From the cell containing the given text, extract its center point as (X, Y) coordinate. 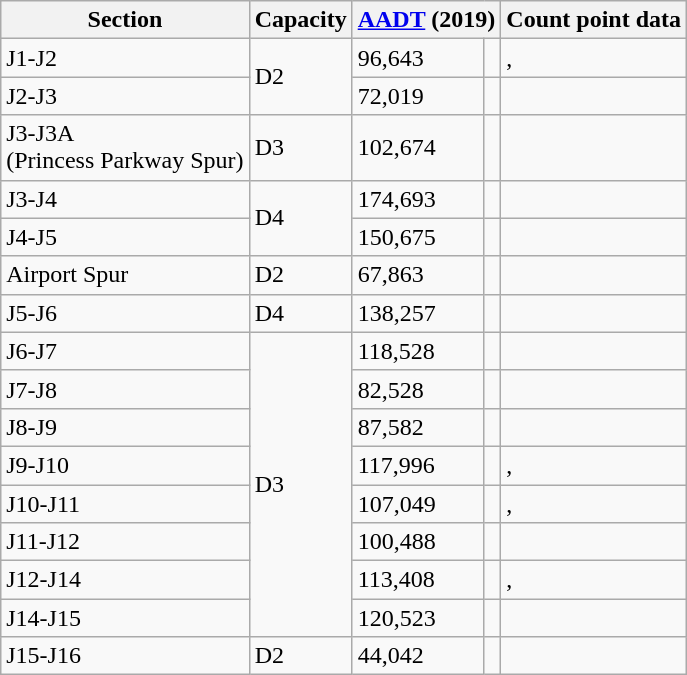
J4-J5 (125, 237)
117,996 (418, 465)
J10-J11 (125, 503)
Count point data (594, 20)
96,643 (418, 58)
100,488 (418, 542)
J14-J15 (125, 618)
J12-J14 (125, 580)
J8-J9 (125, 427)
Airport Spur (125, 275)
107,049 (418, 503)
AADT (2019) (426, 20)
44,042 (418, 656)
Capacity (300, 20)
J7-J8 (125, 389)
72,019 (418, 96)
J1-J2 (125, 58)
J6-J7 (125, 351)
82,528 (418, 389)
J11-J12 (125, 542)
J2-J3 (125, 96)
118,528 (418, 351)
138,257 (418, 313)
87,582 (418, 427)
120,523 (418, 618)
102,674 (418, 148)
J3-J3A(Princess Parkway Spur) (125, 148)
J3-J4 (125, 199)
174,693 (418, 199)
67,863 (418, 275)
150,675 (418, 237)
Section (125, 20)
113,408 (418, 580)
J15-J16 (125, 656)
J9-J10 (125, 465)
J5-J6 (125, 313)
